Locate the cell with the specified text and output its (x, y) center coordinate. 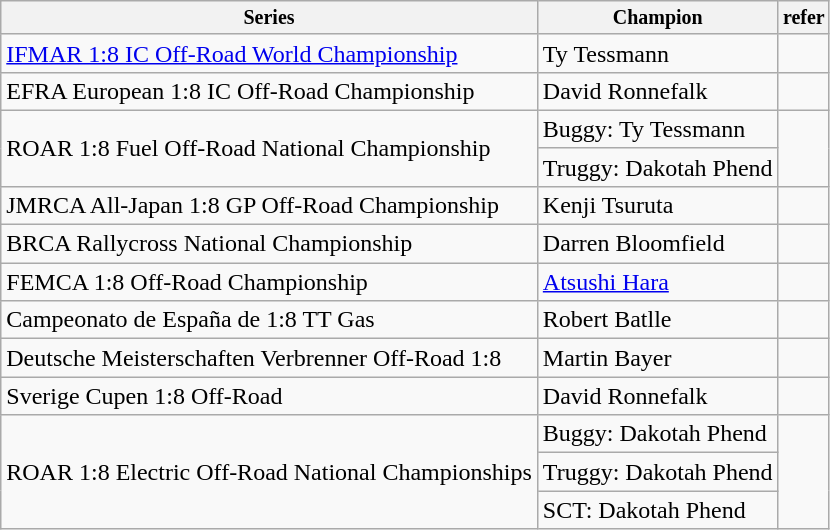
Campeonato de España de 1:8 TT Gas (270, 320)
Kenji Tsuruta (658, 205)
Robert Batlle (658, 320)
ROAR 1:8 Electric Off-Road National Championships (270, 472)
refer (804, 18)
Buggy: Ty Tessmann (658, 129)
Sverige Cupen 1:8 Off-Road (270, 396)
BRCA Rallycross National Championship (270, 244)
Series (270, 18)
SCT: Dakotah Phend (658, 510)
Martin Bayer (658, 358)
EFRA European 1:8 IC Off-Road Championship (270, 91)
Darren Bloomfield (658, 244)
FEMCA 1:8 Off-Road Championship (270, 282)
IFMAR 1:8 IC Off-Road World Championship (270, 53)
JMRCA All-Japan 1:8 GP Off-Road Championship (270, 205)
Ty Tessmann (658, 53)
ROAR 1:8 Fuel Off-Road National Championship (270, 148)
Buggy: Dakotah Phend (658, 434)
Champion (658, 18)
Deutsche Meisterschaften Verbrenner Off-Road 1:8 (270, 358)
Atsushi Hara (658, 282)
